Scan for the cell matching the given text and deliver its (x, y) coordinate at center. 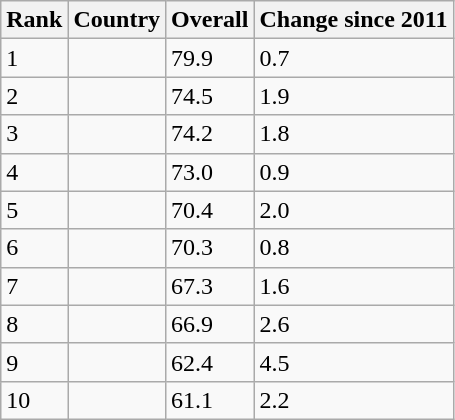
5 (34, 210)
1.6 (354, 286)
67.3 (210, 286)
Overall (210, 20)
1.9 (354, 96)
79.9 (210, 58)
6 (34, 248)
Rank (34, 20)
2.2 (354, 400)
66.9 (210, 324)
70.3 (210, 248)
74.5 (210, 96)
74.2 (210, 134)
8 (34, 324)
Change since 2011 (354, 20)
7 (34, 286)
70.4 (210, 210)
62.4 (210, 362)
4 (34, 172)
4.5 (354, 362)
9 (34, 362)
3 (34, 134)
2 (34, 96)
0.7 (354, 58)
10 (34, 400)
73.0 (210, 172)
Country (117, 20)
1 (34, 58)
0.9 (354, 172)
61.1 (210, 400)
1.8 (354, 134)
2.0 (354, 210)
0.8 (354, 248)
2.6 (354, 324)
